Find where the given text appears and provide that cell's center as [X, Y] coordinate. 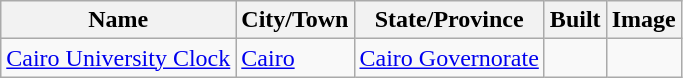
Image [644, 20]
City/Town [295, 20]
Cairo [295, 58]
Cairo Governorate [449, 58]
Cairo University Clock [118, 58]
Built [575, 20]
State/Province [449, 20]
Name [118, 20]
